Scan for the cell matching the given text and deliver its (x, y) coordinate at center. 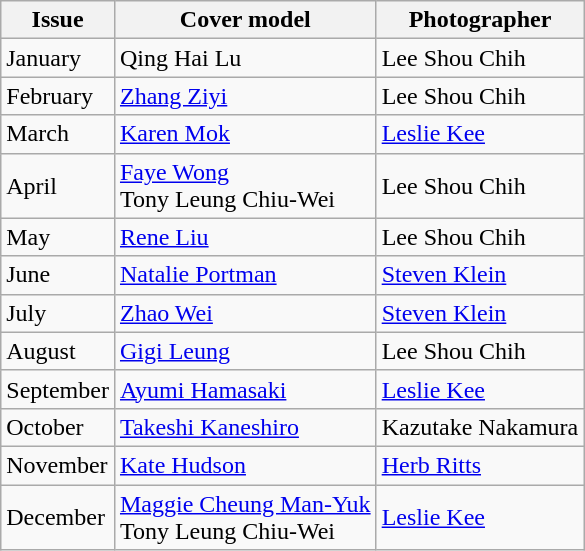
Ayumi Hamasaki (245, 389)
June (58, 275)
Qing Hai Lu (245, 58)
January (58, 58)
May (58, 237)
Maggie Cheung Man-Yuk Tony Leung Chiu-Wei (245, 516)
July (58, 313)
Zhao Wei (245, 313)
Natalie Portman (245, 275)
Cover model (245, 20)
Herb Ritts (480, 465)
September (58, 389)
Issue (58, 20)
Karen Mok (245, 134)
Takeshi Kaneshiro (245, 427)
March (58, 134)
April (58, 186)
October (58, 427)
Zhang Ziyi (245, 96)
Kate Hudson (245, 465)
Rene Liu (245, 237)
Kazutake Nakamura (480, 427)
November (58, 465)
August (58, 351)
Faye Wong Tony Leung Chiu-Wei (245, 186)
February (58, 96)
December (58, 516)
Photographer (480, 20)
Gigi Leung (245, 351)
